Extract the [x, y] coordinate from the center of the cell holding the provided text.  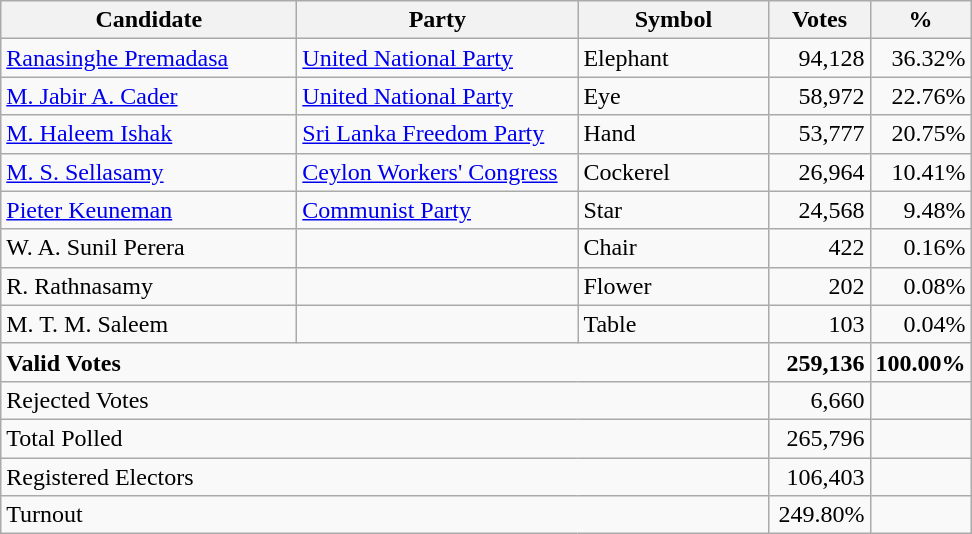
M. Haleem Ishak [149, 134]
53,777 [820, 134]
265,796 [820, 438]
Ranasinghe Premadasa [149, 58]
Elephant [674, 58]
Symbol [674, 20]
Party [438, 20]
M. S. Sellasamy [149, 172]
103 [820, 324]
259,136 [820, 362]
Valid Votes [385, 362]
Table [674, 324]
Communist Party [438, 210]
M. T. M. Saleem [149, 324]
Votes [820, 20]
26,964 [820, 172]
Chair [674, 248]
24,568 [820, 210]
36.32% [920, 58]
0.16% [920, 248]
Eye [674, 96]
R. Rathnasamy [149, 286]
W. A. Sunil Perera [149, 248]
0.08% [920, 286]
94,128 [820, 58]
10.41% [920, 172]
Total Polled [385, 438]
58,972 [820, 96]
M. Jabir A. Cader [149, 96]
Candidate [149, 20]
Star [674, 210]
202 [820, 286]
22.76% [920, 96]
Sri Lanka Freedom Party [438, 134]
20.75% [920, 134]
Ceylon Workers' Congress [438, 172]
422 [820, 248]
249.80% [820, 515]
0.04% [920, 324]
Registered Electors [385, 477]
Cockerel [674, 172]
Pieter Keuneman [149, 210]
% [920, 20]
Flower [674, 286]
Turnout [385, 515]
100.00% [920, 362]
9.48% [920, 210]
106,403 [820, 477]
Rejected Votes [385, 400]
6,660 [820, 400]
Hand [674, 134]
